Output the [x, y] coordinate of the center of the cell containing the given text.  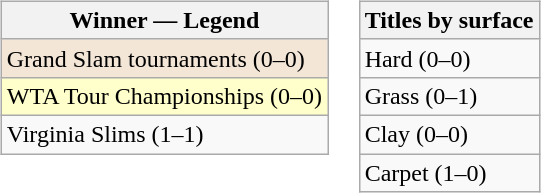
Winner — Legend [164, 20]
Titles by surface [449, 20]
Grand Slam tournaments (0–0) [164, 58]
Clay (0–0) [449, 134]
Virginia Slims (1–1) [164, 134]
WTA Tour Championships (0–0) [164, 96]
Carpet (1–0) [449, 173]
Hard (0–0) [449, 58]
Grass (0–1) [449, 96]
